Provide the (x, y) coordinate of the cell's center where the given text is located.  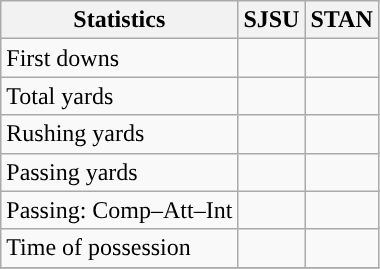
Rushing yards (120, 134)
Time of possession (120, 248)
STAN (342, 20)
SJSU (272, 20)
Total yards (120, 96)
Statistics (120, 20)
First downs (120, 58)
Passing: Comp–Att–Int (120, 210)
Passing yards (120, 172)
